Output the [X, Y] coordinate of the center of the cell containing the given text.  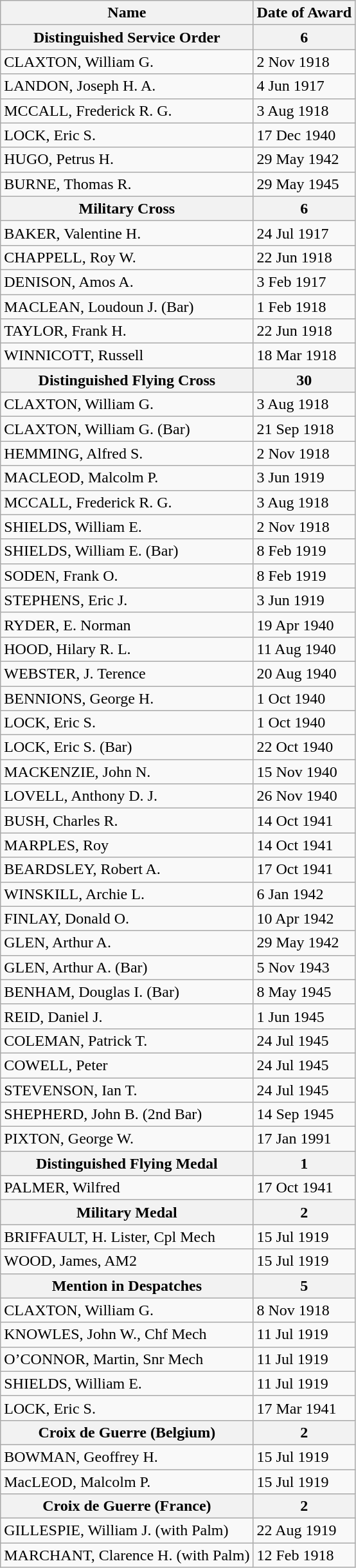
GILLESPIE, William J. (with Palm) [127, 1531]
HOOD, Hilary R. L. [127, 649]
5 Nov 1943 [305, 967]
WINNICOTT, Russell [127, 356]
1 Feb 1918 [305, 307]
BRIFFAULT, H. Lister, Cpl Mech [127, 1237]
HEMMING, Alfred S. [127, 453]
20 Aug 1940 [305, 673]
14 Sep 1945 [305, 1115]
STEPHENS, Eric J. [127, 600]
CLAXTON, William G. (Bar) [127, 429]
22 Aug 1919 [305, 1531]
BAKER, Valentine H. [127, 233]
GLEN, Arthur A. (Bar) [127, 967]
MACLEAN, Loudoun J. (Bar) [127, 307]
30 [305, 380]
COLEMAN, Patrick T. [127, 1041]
TAYLOR, Frank H. [127, 331]
MacLEOD, Malcolm P. [127, 1481]
STEVENSON, Ian T. [127, 1090]
WOOD, James, AM2 [127, 1261]
Croix de Guerre (Belgium) [127, 1432]
26 Nov 1940 [305, 796]
BOWMAN, Geoffrey H. [127, 1457]
19 Apr 1940 [305, 624]
BENNIONS, George H. [127, 698]
KNOWLES, John W., Chf Mech [127, 1335]
O’CONNOR, Martin, Snr Mech [127, 1359]
LOVELL, Anthony D. J. [127, 796]
8 May 1945 [305, 992]
Name [127, 13]
Military Cross [127, 208]
Distinguished Flying Cross [127, 380]
Croix de Guerre (France) [127, 1506]
LOCK, Eric S. (Bar) [127, 747]
6 Jan 1942 [305, 894]
8 Nov 1918 [305, 1310]
WEBSTER, J. Terence [127, 673]
Distinguished Flying Medal [127, 1163]
BENHAM, Douglas I. (Bar) [127, 992]
REID, Daniel J. [127, 1016]
10 Apr 1942 [305, 918]
PALMER, Wilfred [127, 1188]
MACKENZIE, John N. [127, 772]
SHIELDS, William E. (Bar) [127, 551]
18 Mar 1918 [305, 356]
1 [305, 1163]
22 Oct 1940 [305, 747]
4 Jun 1917 [305, 86]
17 Dec 1940 [305, 135]
GLEN, Arthur A. [127, 943]
BEARDSLEY, Robert A. [127, 870]
LANDON, Joseph H. A. [127, 86]
Date of Award [305, 13]
17 Jan 1991 [305, 1139]
15 Nov 1940 [305, 772]
RYDER, E. Norman [127, 624]
SHEPHERD, John B. (2nd Bar) [127, 1115]
1 Jun 1945 [305, 1016]
3 Feb 1917 [305, 282]
17 Mar 1941 [305, 1408]
BURNE, Thomas R. [127, 184]
WINSKILL, Archie L. [127, 894]
PIXTON, George W. [127, 1139]
5 [305, 1286]
BUSH, Charles R. [127, 821]
MACLEOD, Malcolm P. [127, 478]
CHAPPELL, Roy W. [127, 257]
MARCHANT, Clarence H. (with Palm) [127, 1555]
29 May 1945 [305, 184]
12 Feb 1918 [305, 1555]
Distinguished Service Order [127, 37]
Mention in Despatches [127, 1286]
FINLAY, Donald O. [127, 918]
21 Sep 1918 [305, 429]
HUGO, Petrus H. [127, 160]
11 Aug 1940 [305, 649]
24 Jul 1917 [305, 233]
MARPLES, Roy [127, 845]
SODEN, Frank O. [127, 576]
COWELL, Peter [127, 1065]
DENISON, Amos A. [127, 282]
Military Medal [127, 1212]
